Capture the cell that displays the provided text and extract its (X, Y) central coordinate. 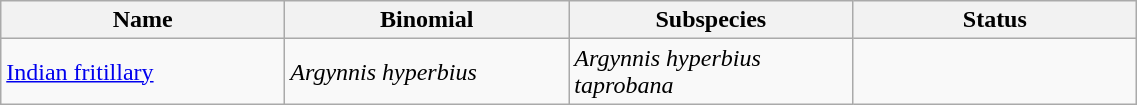
Subspecies (711, 20)
Name (143, 20)
Binomial (427, 20)
Argynnis hyperbius taprobana (711, 72)
Argynnis hyperbius (427, 72)
Indian fritillary (143, 72)
Status (995, 20)
